Find where the given text appears and provide that cell's center as [X, Y] coordinate. 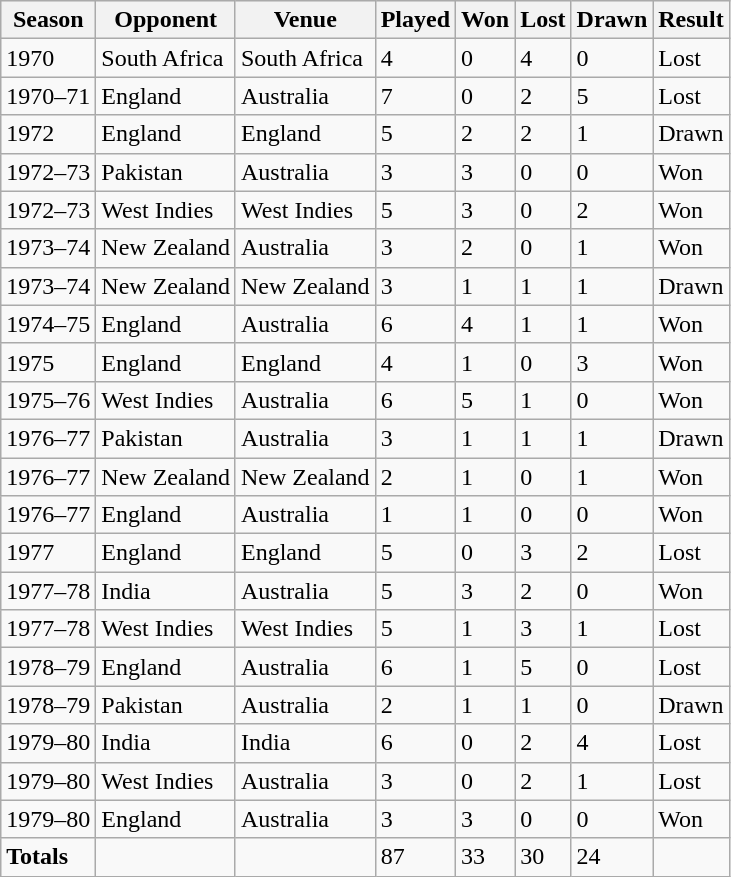
1972 [48, 134]
Opponent [166, 20]
1970–71 [48, 96]
Season [48, 20]
1977 [48, 553]
Totals [48, 857]
Result [691, 20]
Played [415, 20]
1975–76 [48, 400]
30 [543, 857]
Venue [305, 20]
7 [415, 96]
24 [612, 857]
33 [486, 857]
1970 [48, 58]
87 [415, 857]
1975 [48, 362]
1974–75 [48, 324]
